For the text-containing cell, return its midpoint in [x, y] coordinate format. 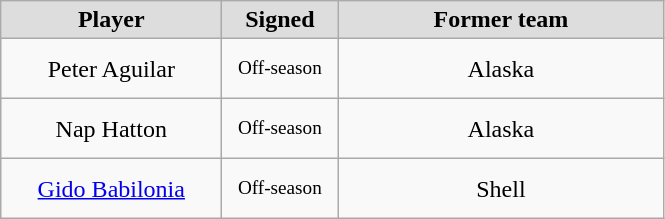
Signed [280, 20]
Shell [501, 189]
Gido Babilonia [112, 189]
Peter Aguilar [112, 69]
Nap Hatton [112, 129]
Former team [501, 20]
Player [112, 20]
